Return the [x, y] coordinate for the center point of the cell that contains the specified text.  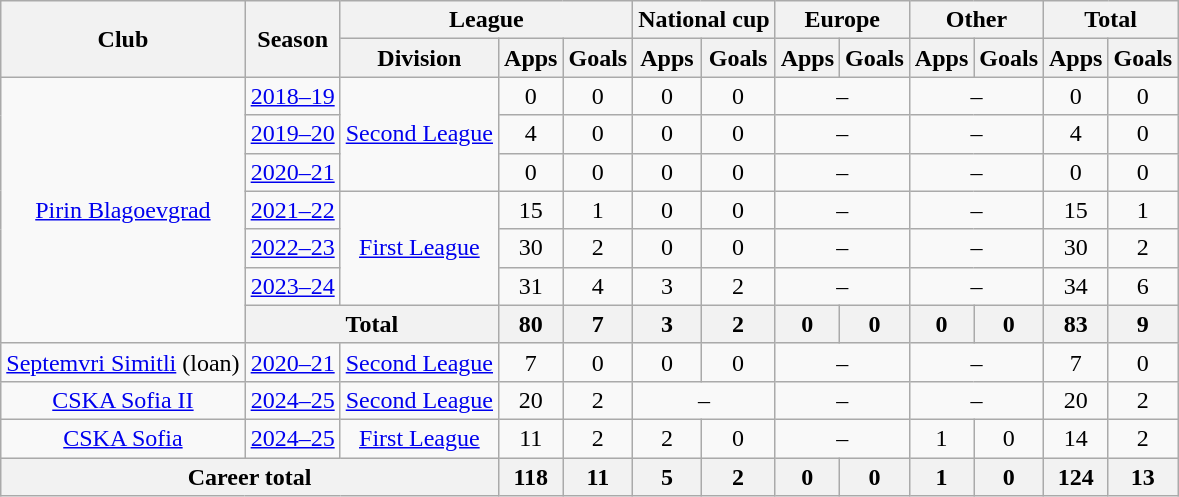
Pirin Blagoevgrad [123, 210]
6 [1143, 286]
League [486, 20]
13 [1143, 477]
9 [1143, 324]
Other [976, 20]
83 [1076, 324]
Season [292, 39]
5 [667, 477]
CSKA Sofia II [123, 400]
124 [1076, 477]
2022–23 [292, 248]
14 [1076, 438]
Septemvri Simitli (loan) [123, 362]
Division [419, 58]
2019–20 [292, 134]
Career total [250, 477]
118 [531, 477]
2023–24 [292, 286]
CSKA Sofia [123, 438]
Europe [842, 20]
National cup [704, 20]
80 [531, 324]
Club [123, 39]
31 [531, 286]
2021–22 [292, 210]
34 [1076, 286]
2018–19 [292, 96]
